Output the (X, Y) coordinate of the center of the cell containing the given text.  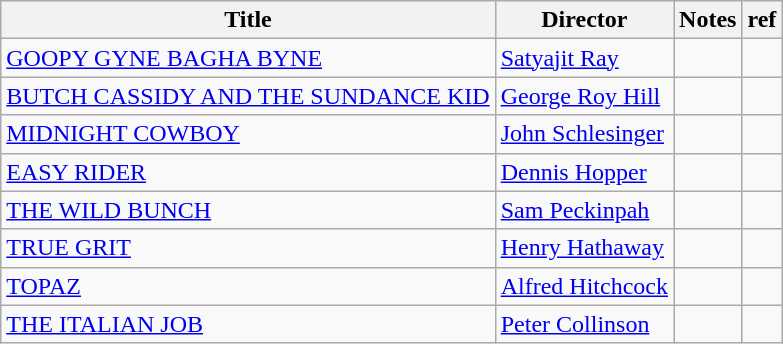
Title (248, 20)
TOPAZ (248, 286)
ref (762, 20)
Peter Collinson (584, 324)
TRUE GRIT (248, 248)
BUTCH CASSIDY AND THE SUNDANCE KID (248, 96)
Notes (708, 20)
GOOPY GYNE BAGHA BYNE (248, 58)
EASY RIDER (248, 172)
John Schlesinger (584, 134)
MIDNIGHT COWBOY (248, 134)
Alfred Hitchcock (584, 286)
Satyajit Ray (584, 58)
Director (584, 20)
Sam Peckinpah (584, 210)
Dennis Hopper (584, 172)
Henry Hathaway (584, 248)
THE ITALIAN JOB (248, 324)
George Roy Hill (584, 96)
THE WILD BUNCH (248, 210)
